Return the (X, Y) coordinate for the center point of the cell that contains the specified text.  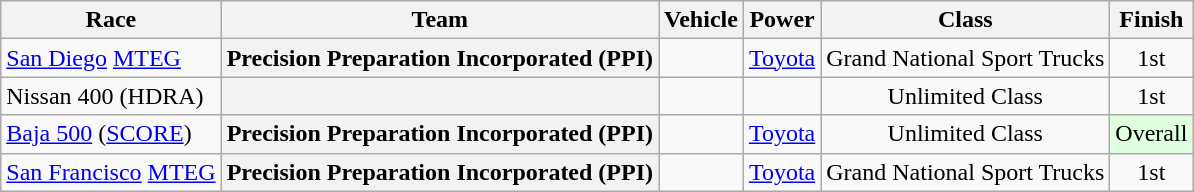
San Diego MTEG (111, 58)
Power (782, 20)
Finish (1152, 20)
Class (966, 20)
Team (440, 20)
Vehicle (702, 20)
Nissan 400 (HDRA) (111, 96)
Baja 500 (SCORE) (111, 134)
San Francisco MTEG (111, 172)
Overall (1152, 134)
Race (111, 20)
